Pinpoint the cell where the given text exists, returning its (x, y) midpoint coordinate. 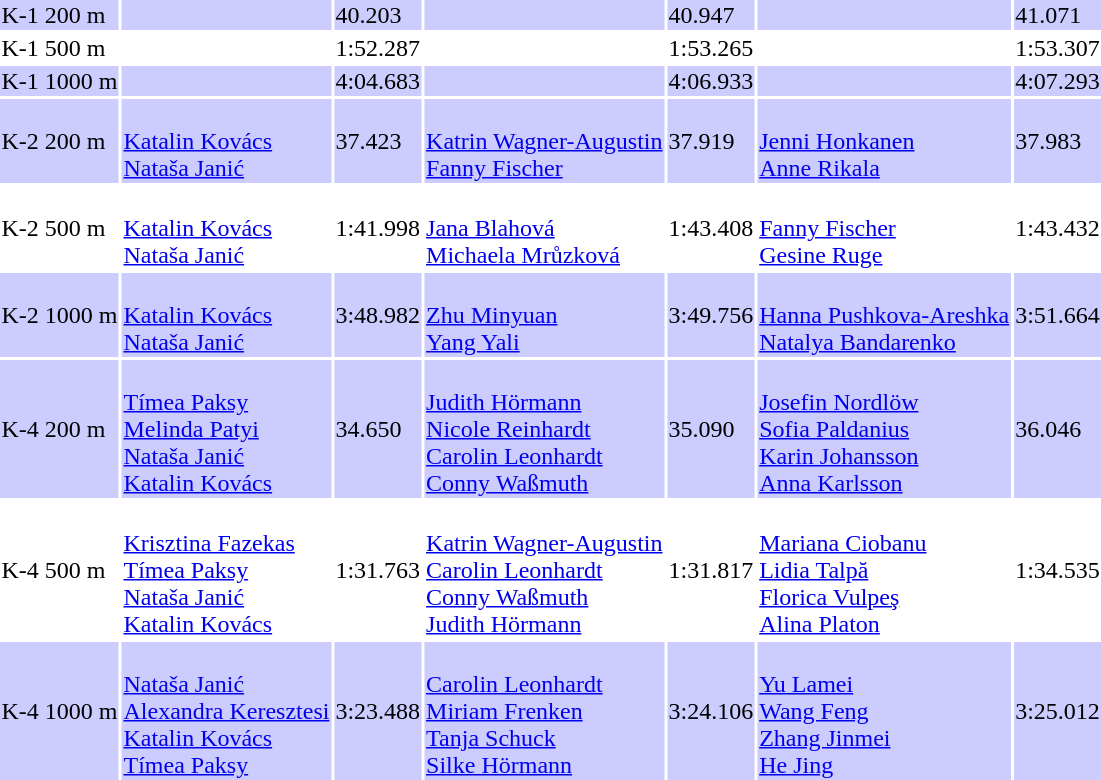
K-1 500 m (60, 48)
K-4 1000 m (60, 711)
1:31.763 (378, 570)
K-4 200 m (60, 429)
Nataša JanićAlexandra KeresztesiKatalin KovácsTímea Paksy (226, 711)
Yu LameiWang FengZhang JinmeiHe Jing (884, 711)
3:49.756 (711, 315)
1:31.817 (711, 570)
37.919 (711, 141)
Carolin LeonhardtMiriam FrenkenTanja SchuckSilke Hörmann (544, 711)
1:52.287 (378, 48)
40.203 (378, 15)
40.947 (711, 15)
Katrin Wagner-AugustinCarolin LeonhardtConny WaßmuthJudith Hörmann (544, 570)
3:23.488 (378, 711)
4:04.683 (378, 81)
35.090 (711, 429)
1:53.265 (711, 48)
Zhu MinyuanYang Yali (544, 315)
K-2 500 m (60, 228)
3:48.982 (378, 315)
Krisztina FazekasTímea PaksyNataša JanićKatalin Kovács (226, 570)
Jana BlahováMichaela Mrůzková (544, 228)
4:06.933 (711, 81)
K-2 1000 m (60, 315)
Hanna Pushkova-AreshkaNatalya Bandarenko (884, 315)
1:41.998 (378, 228)
Mariana CiobanuLidia TalpăFlorica VulpeşAlina Platon (884, 570)
1:43.408 (711, 228)
3:24.106 (711, 711)
37.423 (378, 141)
Tímea PaksyMelinda PatyiNataša JanićKatalin Kovács (226, 429)
K-2 200 m (60, 141)
Fanny FischerGesine Ruge (884, 228)
K-4 500 m (60, 570)
Josefin NordlöwSofia PaldaniusKarin JohanssonAnna Karlsson (884, 429)
34.650 (378, 429)
Judith HörmannNicole ReinhardtCarolin LeonhardtConny Waßmuth (544, 429)
K-1 200 m (60, 15)
Katrin Wagner-AugustinFanny Fischer (544, 141)
K-1 1000 m (60, 81)
Jenni HonkanenAnne Rikala (884, 141)
